Return the (X, Y) coordinate for the center point of the cell that contains the specified text.  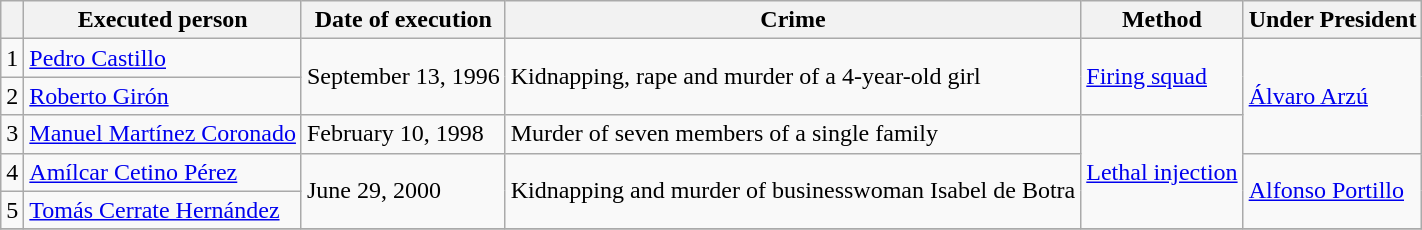
Kidnapping and murder of businesswoman Isabel de Botra (793, 191)
Crime (793, 20)
Method (1162, 20)
1 (12, 58)
Murder of seven members of a single family (793, 134)
Roberto Girón (163, 96)
5 (12, 210)
2 (12, 96)
June 29, 2000 (403, 191)
Date of execution (403, 20)
Álvaro Arzú (1332, 96)
September 13, 1996 (403, 77)
Tomás Cerrate Hernández (163, 210)
Firing squad (1162, 77)
Under President (1332, 20)
Lethal injection (1162, 172)
Amílcar Cetino Pérez (163, 172)
Alfonso Portillo (1332, 191)
February 10, 1998 (403, 134)
Executed person (163, 20)
3 (12, 134)
Pedro Castillo (163, 58)
Manuel Martínez Coronado (163, 134)
4 (12, 172)
Kidnapping, rape and murder of a 4-year-old girl (793, 77)
